Return the (x, y) coordinate for the center point of the cell that contains the specified text.  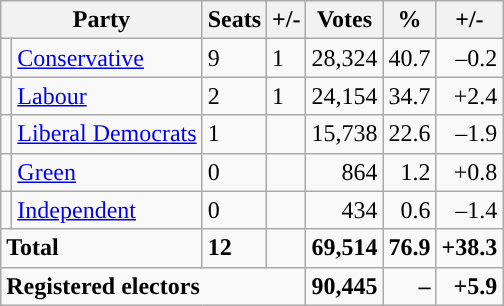
69,514 (344, 248)
Total (102, 248)
+5.9 (470, 286)
Votes (344, 20)
Labour (107, 96)
1.2 (410, 172)
% (410, 20)
Registered electors (154, 286)
15,738 (344, 134)
434 (344, 210)
Party (102, 20)
24,154 (344, 96)
– (410, 286)
34.7 (410, 96)
Liberal Democrats (107, 134)
Independent (107, 210)
28,324 (344, 58)
0.6 (410, 210)
40.7 (410, 58)
12 (234, 248)
+2.4 (470, 96)
–0.2 (470, 58)
–1.9 (470, 134)
Seats (234, 20)
+0.8 (470, 172)
864 (344, 172)
2 (234, 96)
76.9 (410, 248)
–1.4 (470, 210)
9 (234, 58)
Green (107, 172)
+38.3 (470, 248)
22.6 (410, 134)
Conservative (107, 58)
90,445 (344, 286)
